From the cell containing the given text, extract its center point as [X, Y] coordinate. 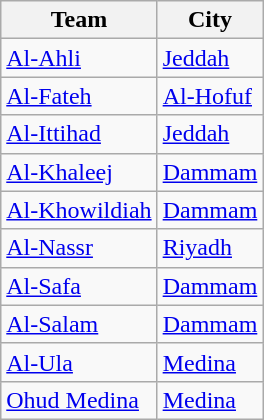
Al-Safa [79, 286]
Al-Khowildiah [79, 210]
Al-Ahli [79, 58]
Ohud Medina [79, 400]
City [210, 20]
Al-Nassr [79, 248]
Al-Ittihad [79, 134]
Al-Khaleej [79, 172]
Al-Fateh [79, 96]
Riyadh [210, 248]
Al-Hofuf [210, 96]
Team [79, 20]
Al-Ula [79, 362]
Al-Salam [79, 324]
